For the text-containing cell, return its midpoint in [x, y] coordinate format. 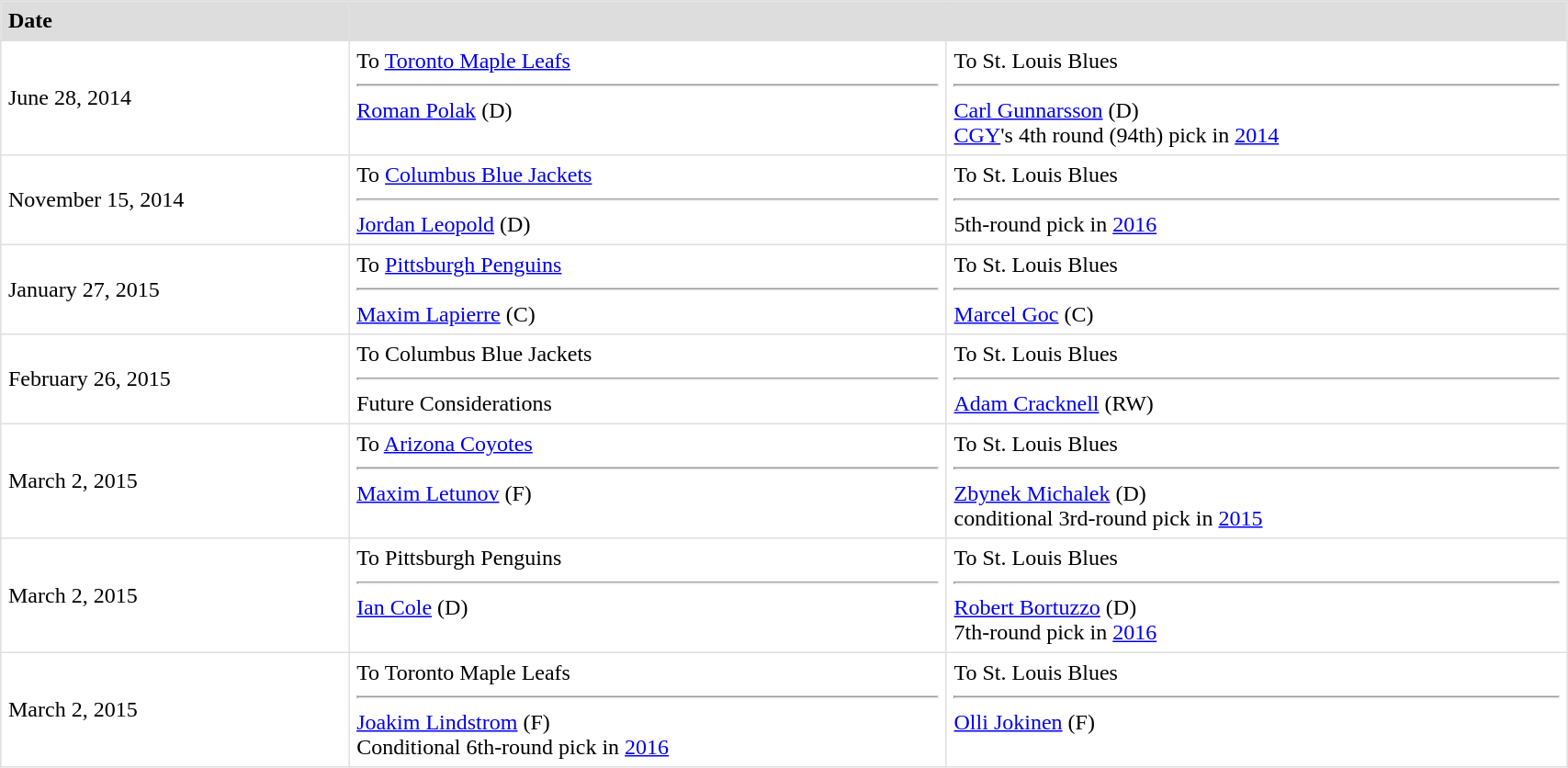
February 26, 2015 [175, 379]
To Pittsburgh Penguins Ian Cole (D) [648, 595]
November 15, 2014 [175, 200]
June 28, 2014 [175, 97]
To Columbus Blue Jackets Future Considerations [648, 379]
To St. Louis Blues Marcel Goc (C) [1257, 289]
To Toronto Maple Leafs Joakim Lindstrom (F)Conditional 6th-round pick in 2016 [648, 709]
To St. Louis Blues Zbynek Michalek (D)conditional 3rd-round pick in 2015 [1257, 480]
To St. Louis Blues Olli Jokinen (F) [1257, 709]
To St. Louis Blues Carl Gunnarsson (D) CGY's 4th round (94th) pick in 2014 [1257, 97]
To Arizona Coyotes Maxim Letunov (F) [648, 480]
To St. Louis Blues 5th-round pick in 2016 [1257, 200]
To Pittsburgh Penguins Maxim Lapierre (C) [648, 289]
To St. Louis Blues Robert Bortuzzo (D)7th-round pick in 2016 [1257, 595]
Date [175, 21]
To St. Louis Blues Adam Cracknell (RW) [1257, 379]
To Toronto Maple Leafs Roman Polak (D) [648, 97]
To Columbus Blue Jackets Jordan Leopold (D) [648, 200]
January 27, 2015 [175, 289]
